For the text-containing cell, return its midpoint in [x, y] coordinate format. 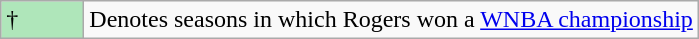
† [42, 20]
Denotes seasons in which Rogers won a WNBA championship [392, 20]
